Extract the [x, y] coordinate from the center of the cell holding the provided text.  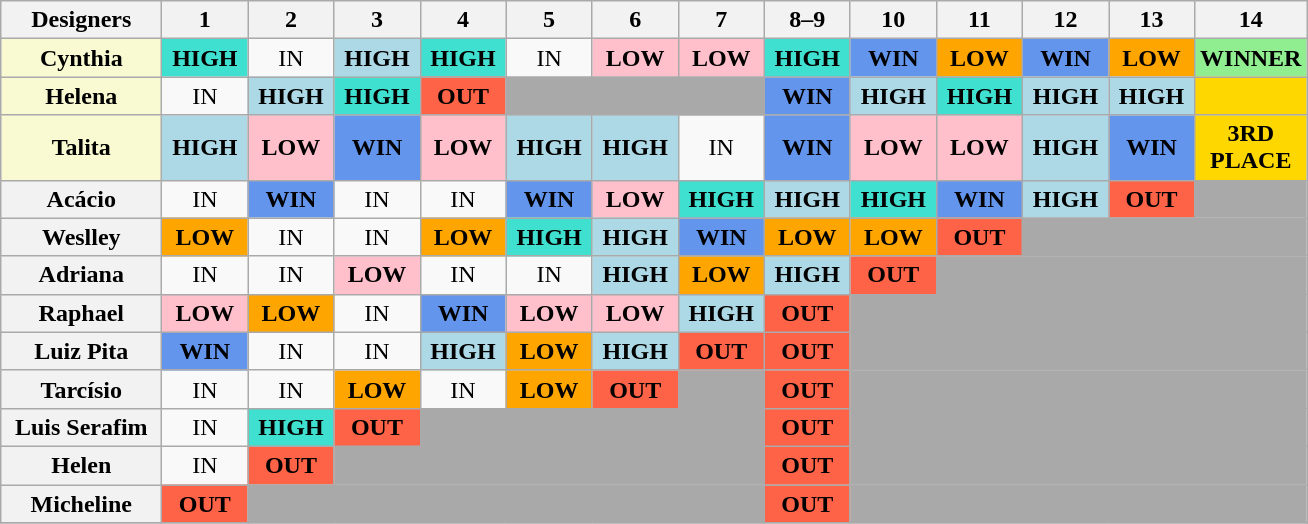
8–9 [807, 20]
Talita [82, 148]
Raphael [82, 313]
7 [721, 20]
4 [463, 20]
2 [291, 20]
Weslley [82, 237]
Acácio [82, 199]
5 [549, 20]
3 [377, 20]
6 [635, 20]
WINNER [1251, 58]
Luiz Pita [82, 351]
3RD PLACE [1251, 148]
Cynthia [82, 58]
Helen [82, 465]
1 [205, 20]
Adriana [82, 275]
Tarcísio [82, 389]
13 [1151, 20]
10 [893, 20]
Micheline [82, 503]
Helena [82, 96]
Luis Serafim [82, 427]
11 [979, 20]
14 [1251, 20]
12 [1065, 20]
Designers [82, 20]
